Detect which cell encompasses the target text, then output its (X, Y) center coordinate. 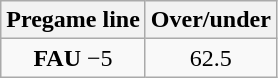
Over/under (210, 20)
62.5 (210, 58)
Pregame line (74, 20)
FAU −5 (74, 58)
